Find where the given text appears and provide that cell's center as (x, y) coordinate. 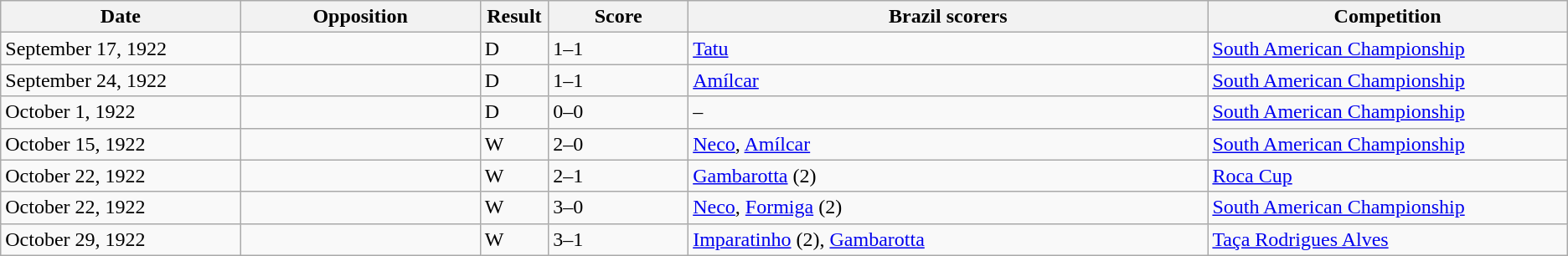
Taça Rodrigues Alves (1387, 239)
3–1 (618, 239)
September 24, 1922 (121, 80)
October 29, 1922 (121, 239)
Tatu (948, 49)
Date (121, 17)
Imparatinho (2), Gambarotta (948, 239)
0–0 (618, 112)
Opposition (360, 17)
October 15, 1922 (121, 144)
2–0 (618, 144)
– (948, 112)
2–1 (618, 176)
Roca Cup (1387, 176)
Amílcar (948, 80)
3–0 (618, 207)
Gambarotta (2) (948, 176)
Competition (1387, 17)
Result (514, 17)
Neco, Formiga (2) (948, 207)
September 17, 1922 (121, 49)
Neco, Amílcar (948, 144)
Brazil scorers (948, 17)
Score (618, 17)
October 1, 1922 (121, 112)
